Pinpoint the cell where the given text exists, returning its (x, y) midpoint coordinate. 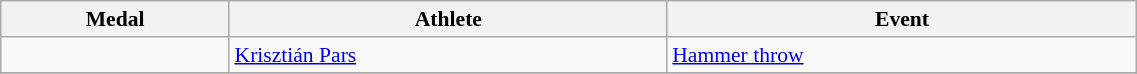
Event (902, 19)
Medal (116, 19)
Athlete (448, 19)
Krisztián Pars (448, 55)
Hammer throw (902, 55)
